Locate the cell with the specified text and output its [x, y] center coordinate. 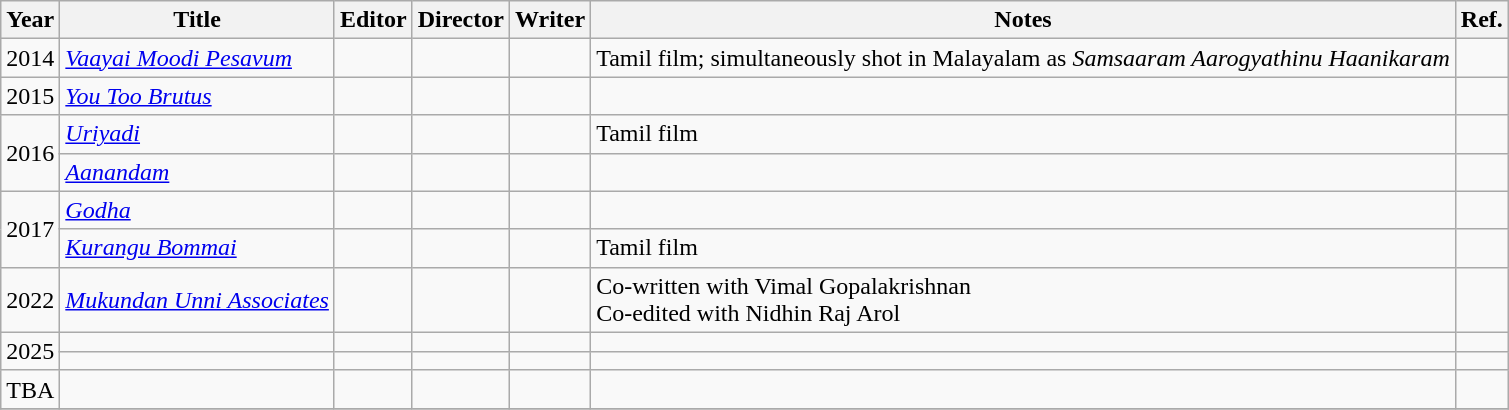
2015 [30, 96]
Writer [550, 20]
Aanandam [198, 172]
Uriyadi [198, 134]
You Too Brutus [198, 96]
2022 [30, 300]
2025 [30, 351]
Mukundan Unni Associates [198, 300]
Notes [1024, 20]
Title [198, 20]
Year [30, 20]
Director [460, 20]
TBA [30, 389]
2016 [30, 153]
2017 [30, 229]
Tamil film; simultaneously shot in Malayalam as Samsaaram Aarogyathinu Haanikaram [1024, 58]
Godha [198, 210]
Vaayai Moodi Pesavum [198, 58]
Co-written with Vimal Gopalakrishnan Co-edited with Nidhin Raj Arol [1024, 300]
Editor [373, 20]
Ref. [1482, 20]
2014 [30, 58]
Kurangu Bommai [198, 248]
